Search for the cell housing the specified text and yield its (X, Y) center coordinate. 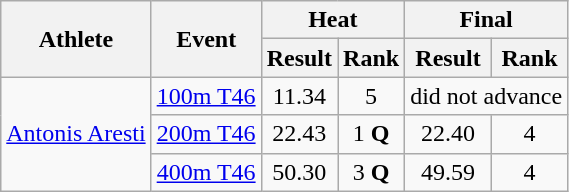
Event (206, 39)
Antonis Aresti (76, 134)
50.30 (299, 172)
Heat (333, 20)
22.40 (448, 134)
22.43 (299, 134)
11.34 (299, 96)
did not advance (486, 96)
400m T46 (206, 172)
5 (372, 96)
49.59 (448, 172)
1 Q (372, 134)
100m T46 (206, 96)
Athlete (76, 39)
Final (486, 20)
3 Q (372, 172)
200m T46 (206, 134)
